Locate the cell with the specified text and output its [x, y] center coordinate. 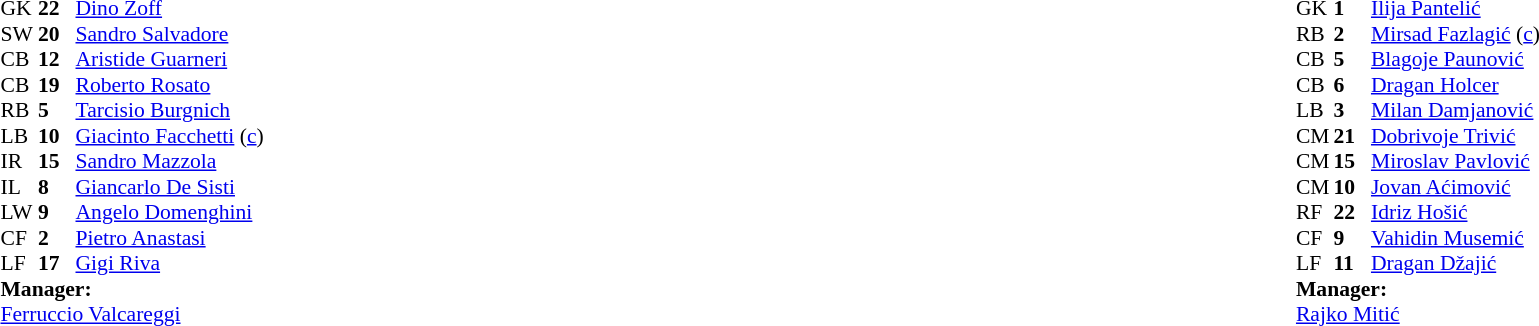
17 [57, 263]
IR [19, 161]
11 [1352, 263]
Sandro Salvadore [170, 34]
Aristide Guarneri [170, 59]
22 [1352, 213]
Sandro Mazzola [170, 161]
Gigi Riva [170, 263]
Angelo Domenghini [170, 213]
RF [1315, 213]
Roberto Rosato [170, 85]
Manager: [132, 289]
Giancarlo De Sisti [170, 187]
21 [1352, 136]
8 [57, 187]
IL [19, 187]
Tarcisio Burgnich [170, 111]
Giacinto Facchetti (c) [170, 136]
19 [57, 85]
SW [19, 34]
Pietro Anastasi [170, 238]
6 [1352, 85]
20 [57, 34]
LW [19, 213]
3 [1352, 111]
12 [57, 59]
